Scan for the cell matching the given text and deliver its [x, y] coordinate at center. 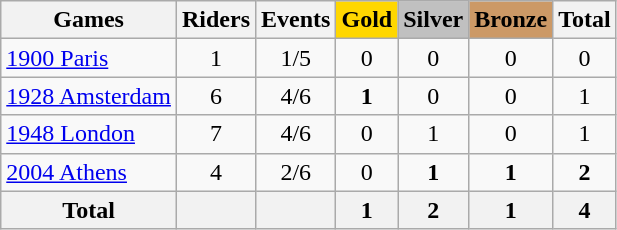
1/5 [296, 58]
Games [89, 20]
2004 Athens [89, 172]
7 [216, 134]
Riders [216, 20]
1928 Amsterdam [89, 96]
Bronze [511, 20]
1948 London [89, 134]
6 [216, 96]
Gold [367, 20]
Events [296, 20]
2/6 [296, 172]
1900 Paris [89, 58]
Silver [434, 20]
